Capture the cell that displays the provided text and extract its (x, y) central coordinate. 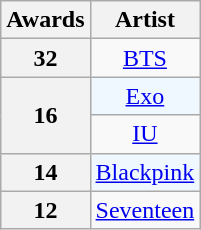
IU (145, 134)
14 (46, 172)
12 (46, 210)
Awards (46, 20)
Exo (145, 96)
16 (46, 115)
Blackpink (145, 172)
32 (46, 58)
Artist (145, 20)
BTS (145, 58)
Seventeen (145, 210)
